Return the [X, Y] coordinate for the center point of the cell that contains the specified text.  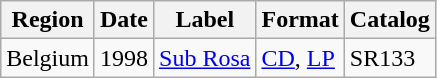
Label [205, 20]
Region [48, 20]
SR133 [390, 58]
CD, LP [300, 58]
Date [124, 20]
Format [300, 20]
1998 [124, 58]
Catalog [390, 20]
Sub Rosa [205, 58]
Belgium [48, 58]
